Search for the cell housing the specified text and yield its [X, Y] center coordinate. 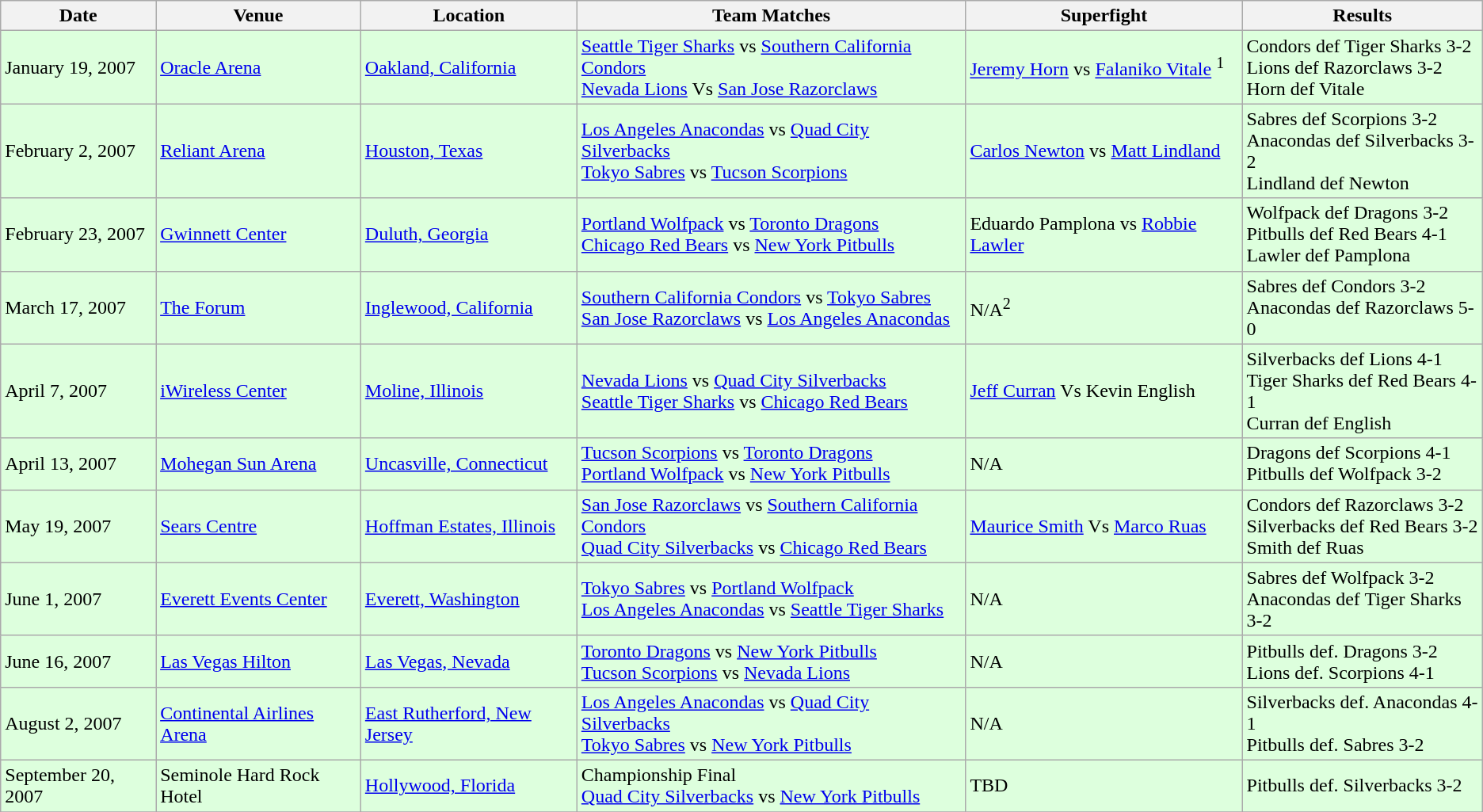
Reliant Arena [258, 151]
February 23, 2007 [78, 234]
Results [1363, 16]
Condors def Razorclaws 3-2 Silverbacks def Red Bears 3-2 Smith def Ruas [1363, 526]
June 1, 2007 [78, 599]
Hollywood, Florida [469, 786]
Hoffman Estates, Illinois [469, 526]
Date [78, 16]
June 16, 2007 [78, 661]
January 19, 2007 [78, 67]
Seattle Tiger Sharks vs Southern California Condors Nevada Lions Vs San Jose Razorclaws [772, 67]
Jeremy Horn vs Falaniko Vitale 1 [1104, 67]
Gwinnett Center [258, 234]
March 17, 2007 [78, 307]
Los Angeles Anacondas vs Quad City Silverbacks Tokyo Sabres vs Tucson Scorpions [772, 151]
Eduardo Pamplona vs Robbie Lawler [1104, 234]
Tokyo Sabres vs Portland Wolfpack Los Angeles Anacondas vs Seattle Tiger Sharks [772, 599]
iWireless Center [258, 391]
September 20, 2007 [78, 786]
Everett, Washington [469, 599]
April 13, 2007 [78, 464]
May 19, 2007 [78, 526]
April 7, 2007 [78, 391]
Pitbulls def. Silverbacks 3-2 [1363, 786]
Silverbacks def. Anacondas 4-1 Pitbulls def. Sabres 3-2 [1363, 723]
Los Angeles Anacondas vs Quad City Silverbacks Tokyo Sabres vs New York Pitbulls [772, 723]
The Forum [258, 307]
Superfight [1104, 16]
Wolfpack def Dragons 3-2 Pitbulls def Red Bears 4-1 Lawler def Pamplona [1363, 234]
Uncasville, Connecticut [469, 464]
Toronto Dragons vs New York Pitbulls Tucson Scorpions vs Nevada Lions [772, 661]
Las Vegas, Nevada [469, 661]
Jeff Curran Vs Kevin English [1104, 391]
Sabres def Condors 3-2 Anacondas def Razorclaws 5-0 [1363, 307]
TBD [1104, 786]
August 2, 2007 [78, 723]
Oracle Arena [258, 67]
Oakland, California [469, 67]
Tucson Scorpions vs Toronto Dragons Portland Wolfpack vs New York Pitbulls [772, 464]
Mohegan Sun Arena [258, 464]
Nevada Lions vs Quad City Silverbacks Seattle Tiger Sharks vs Chicago Red Bears [772, 391]
Houston, Texas [469, 151]
Silverbacks def Lions 4-1 Tiger Sharks def Red Bears 4-1 Curran def English [1363, 391]
Moline, Illinois [469, 391]
Pitbulls def. Dragons 3-2 Lions def. Scorpions 4-1 [1363, 661]
Sabres def Wolfpack 3-2 Anacondas def Tiger Sharks 3-2 [1363, 599]
Las Vegas Hilton [258, 661]
Everett Events Center [258, 599]
Location [469, 16]
February 2, 2007 [78, 151]
Carlos Newton vs Matt Lindland [1104, 151]
Sabres def Scorpions 3-2 Anacondas def Silverbacks 3-2 Lindland def Newton [1363, 151]
Sears Centre [258, 526]
Inglewood, California [469, 307]
Condors def Tiger Sharks 3-2 Lions def Razorclaws 3-2 Horn def Vitale [1363, 67]
Team Matches [772, 16]
Portland Wolfpack vs Toronto Dragons Chicago Red Bears vs New York Pitbulls [772, 234]
N/A2 [1104, 307]
Maurice Smith Vs Marco Ruas [1104, 526]
Championship Final Quad City Silverbacks vs New York Pitbulls [772, 786]
Venue [258, 16]
Continental Airlines Arena [258, 723]
East Rutherford, New Jersey [469, 723]
Seminole Hard Rock Hotel [258, 786]
San Jose Razorclaws vs Southern California Condors Quad City Silverbacks vs Chicago Red Bears [772, 526]
Dragons def Scorpions 4-1 Pitbulls def Wolfpack 3-2 [1363, 464]
Southern California Condors vs Tokyo Sabres San Jose Razorclaws vs Los Angeles Anacondas [772, 307]
Duluth, Georgia [469, 234]
